Output the (X, Y) coordinate of the center of the cell containing the given text.  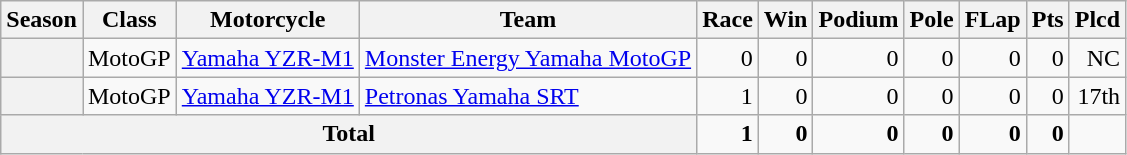
Monster Energy Yamaha MotoGP (528, 58)
Class (129, 20)
NC (1097, 58)
Team (528, 20)
Podium (858, 20)
Race (728, 20)
17th (1097, 96)
Total (349, 134)
Petronas Yamaha SRT (528, 96)
Pts (1048, 20)
Plcd (1097, 20)
Pole (932, 20)
Season (42, 20)
Win (786, 20)
FLap (992, 20)
Motorcycle (268, 20)
